Find where the given text appears and provide that cell's center as [x, y] coordinate. 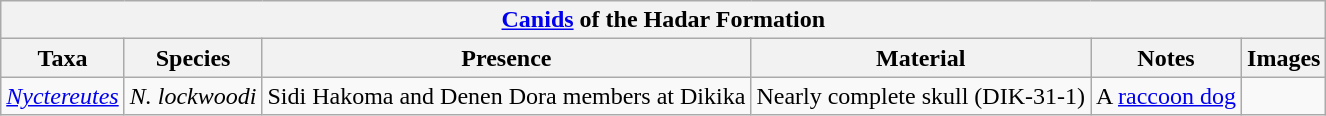
Material [921, 58]
N. lockwoodi [193, 96]
Canids of the Hadar Formation [664, 20]
Nearly complete skull (DIK-31-1) [921, 96]
Taxa [62, 58]
Species [193, 58]
A raccoon dog [1166, 96]
Images [1284, 58]
Nyctereutes [62, 96]
Sidi Hakoma and Denen Dora members at Dikika [506, 96]
Notes [1166, 58]
Presence [506, 58]
